Identify which cell holds the provided text, then report its [X, Y] central coordinate. 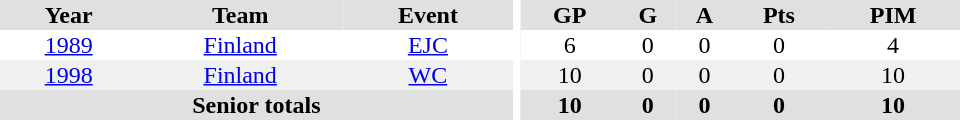
A [704, 15]
PIM [893, 15]
GP [570, 15]
4 [893, 45]
Pts [779, 15]
Team [240, 15]
Senior totals [256, 105]
Event [428, 15]
WC [428, 75]
1989 [68, 45]
Year [68, 15]
EJC [428, 45]
1998 [68, 75]
6 [570, 45]
G [648, 15]
